Return the (x, y) coordinate for the center point of the cell that contains the specified text.  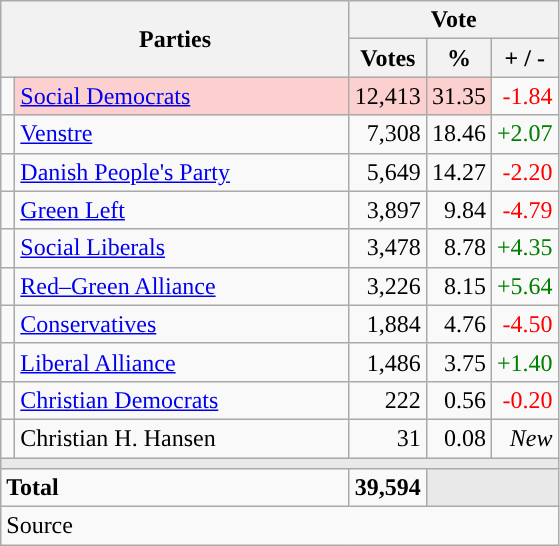
14.27 (458, 172)
Venstre (182, 134)
0.08 (458, 438)
39,594 (388, 488)
+1.40 (524, 362)
-4.50 (524, 324)
-0.20 (524, 400)
+5.64 (524, 286)
% (458, 58)
-1.84 (524, 96)
Total (176, 488)
7,308 (388, 134)
222 (388, 400)
Vote (454, 20)
3.75 (458, 362)
Conservatives (182, 324)
3,226 (388, 286)
31 (388, 438)
+4.35 (524, 248)
1,486 (388, 362)
Source (280, 526)
Green Left (182, 210)
Christian Democrats (182, 400)
Social Democrats (182, 96)
1,884 (388, 324)
8.78 (458, 248)
3,478 (388, 248)
New (524, 438)
Parties (176, 39)
Votes (388, 58)
+2.07 (524, 134)
8.15 (458, 286)
4.76 (458, 324)
Danish People's Party (182, 172)
Social Liberals (182, 248)
5,649 (388, 172)
12,413 (388, 96)
Red–Green Alliance (182, 286)
Christian H. Hansen (182, 438)
3,897 (388, 210)
9.84 (458, 210)
+ / - (524, 58)
-2.20 (524, 172)
31.35 (458, 96)
-4.79 (524, 210)
18.46 (458, 134)
0.56 (458, 400)
Liberal Alliance (182, 362)
